Determine the [X, Y] coordinate at the center of the cell enclosing the given text.  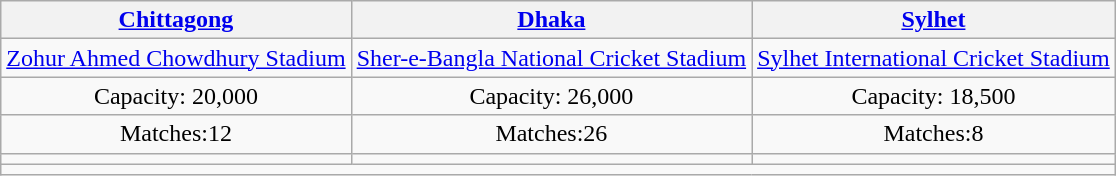
Matches:26 [551, 134]
Matches:12 [176, 134]
Matches:8 [934, 134]
Capacity: 18,500 [934, 96]
Capacity: 26,000 [551, 96]
Chittagong [176, 20]
Dhaka [551, 20]
Sher-e-Bangla National Cricket Stadium [551, 58]
Sylhet [934, 20]
Sylhet International Cricket Stadium [934, 58]
Capacity: 20,000 [176, 96]
Zohur Ahmed Chowdhury Stadium [176, 58]
